Locate the cell with the specified text and output its [X, Y] center coordinate. 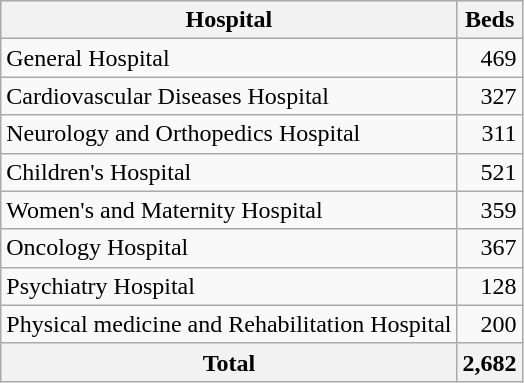
521 [490, 172]
Total [229, 362]
359 [490, 210]
Oncology Hospital [229, 248]
Beds [490, 20]
Physical medicine and Rehabilitation Hospital [229, 324]
200 [490, 324]
469 [490, 58]
Psychiatry Hospital [229, 286]
Women's and Maternity Hospital [229, 210]
Hospital [229, 20]
367 [490, 248]
311 [490, 134]
Children's Hospital [229, 172]
Cardiovascular Diseases Hospital [229, 96]
128 [490, 286]
Neurology and Orthopedics Hospital [229, 134]
2,682 [490, 362]
General Hospital [229, 58]
327 [490, 96]
